Pinpoint the cell where the given text exists, returning its [X, Y] midpoint coordinate. 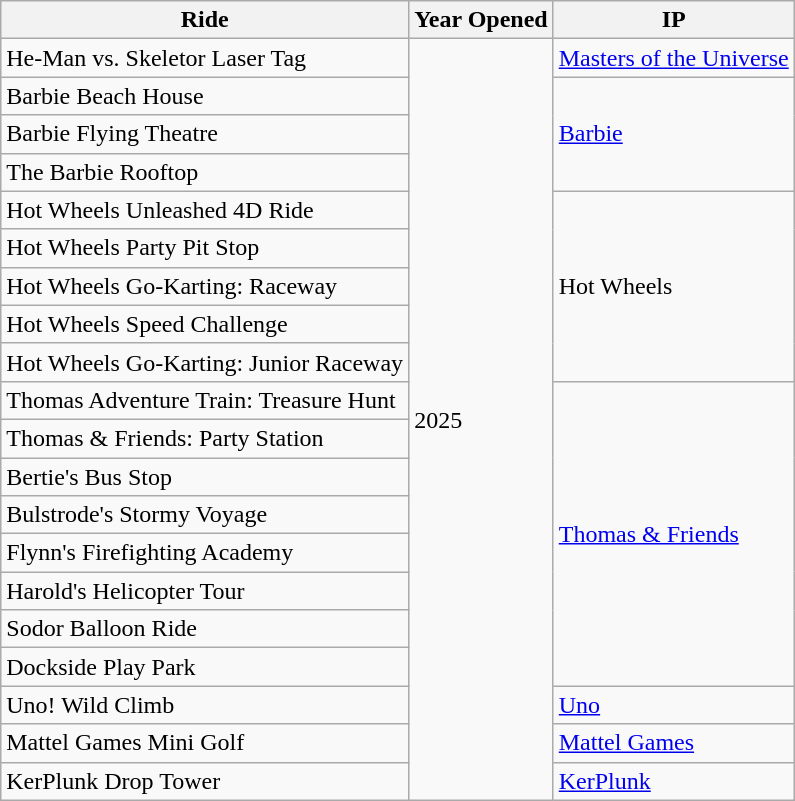
Mattel Games Mini Golf [205, 743]
Hot Wheels Go-Karting: Raceway [205, 286]
KerPlunk Drop Tower [205, 781]
Masters of the Universe [674, 58]
He-Man vs. Skeletor Laser Tag [205, 58]
Thomas Adventure Train: Treasure Hunt [205, 400]
Harold's Helicopter Tour [205, 591]
Hot Wheels Speed Challenge [205, 324]
Thomas & Friends [674, 533]
Barbie Beach House [205, 96]
Bulstrode's Stormy Voyage [205, 515]
Barbie [674, 134]
Flynn's Firefighting Academy [205, 553]
2025 [482, 420]
Dockside Play Park [205, 667]
IP [674, 20]
Sodor Balloon Ride [205, 629]
Bertie's Bus Stop [205, 477]
Uno! Wild Climb [205, 705]
KerPlunk [674, 781]
Ride [205, 20]
Hot Wheels Go-Karting: Junior Raceway [205, 362]
Uno [674, 705]
Barbie Flying Theatre [205, 134]
Hot Wheels Party Pit Stop [205, 248]
Hot Wheels [674, 286]
Mattel Games [674, 743]
Thomas & Friends: Party Station [205, 438]
The Barbie Rooftop [205, 172]
Hot Wheels Unleashed 4D Ride [205, 210]
Year Opened [482, 20]
